Capture the cell that displays the provided text and extract its (x, y) central coordinate. 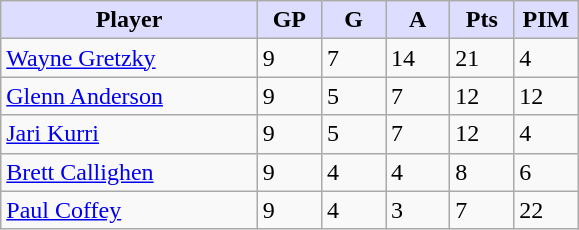
GP (289, 20)
Jari Kurri (130, 134)
Wayne Gretzky (130, 58)
3 (418, 210)
22 (546, 210)
PIM (546, 20)
Paul Coffey (130, 210)
Brett Callighen (130, 172)
8 (482, 172)
21 (482, 58)
A (418, 20)
Pts (482, 20)
14 (418, 58)
G (353, 20)
Player (130, 20)
6 (546, 172)
Glenn Anderson (130, 96)
